Extract the (X, Y) coordinate from the center of the cell holding the provided text.  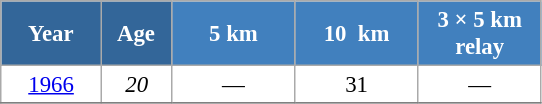
Age (136, 34)
10 km (356, 34)
5 km (234, 34)
3 × 5 km relay (480, 34)
31 (356, 85)
1966 (52, 85)
Year (52, 34)
20 (136, 85)
